Pinpoint the cell where the given text exists, returning its (X, Y) midpoint coordinate. 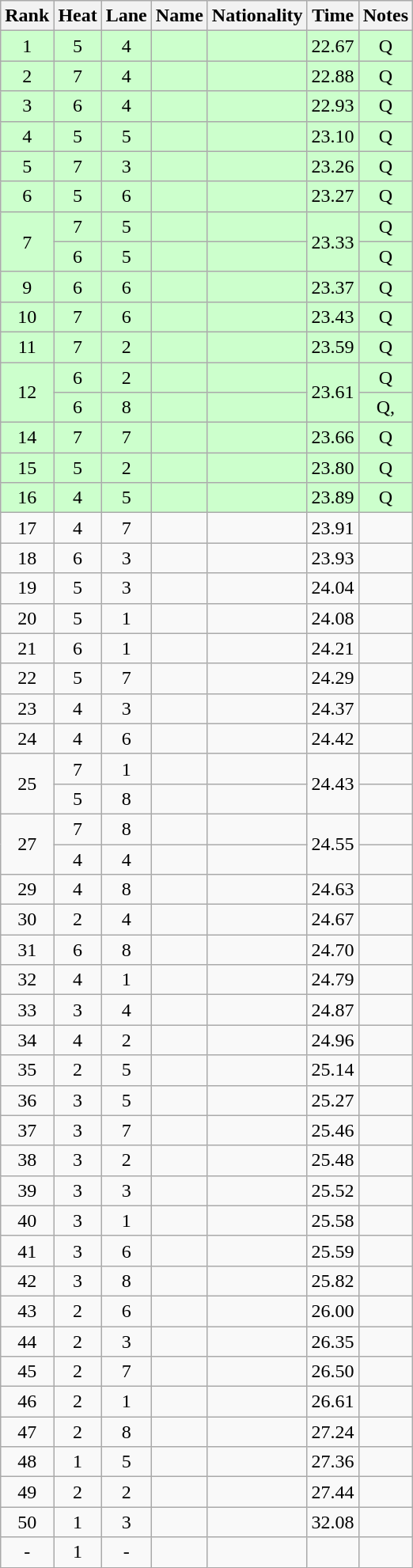
24.70 (332, 950)
Time (332, 16)
22 (27, 678)
37 (27, 1130)
24.37 (332, 708)
24.55 (332, 844)
50 (27, 1522)
47 (27, 1432)
Lane (127, 16)
46 (27, 1402)
Notes (385, 16)
25.48 (332, 1160)
26.00 (332, 1311)
23.43 (332, 317)
48 (27, 1462)
23.91 (332, 528)
22.67 (332, 46)
23.89 (332, 498)
23.80 (332, 468)
36 (27, 1100)
26.35 (332, 1342)
29 (27, 890)
43 (27, 1311)
23.59 (332, 347)
38 (27, 1160)
27.44 (332, 1492)
39 (27, 1190)
32 (27, 980)
24.96 (332, 1040)
22.88 (332, 76)
23.26 (332, 166)
23.33 (332, 241)
23.66 (332, 438)
33 (27, 1010)
30 (27, 920)
49 (27, 1492)
24.29 (332, 678)
25.59 (332, 1251)
26.50 (332, 1372)
23.61 (332, 393)
35 (27, 1070)
17 (27, 528)
24.21 (332, 648)
25.58 (332, 1221)
11 (27, 347)
24.42 (332, 738)
24.63 (332, 890)
Heat (78, 16)
23.37 (332, 287)
24 (27, 738)
25.27 (332, 1100)
25.52 (332, 1190)
44 (27, 1342)
Q, (385, 408)
42 (27, 1281)
10 (27, 317)
22.93 (332, 106)
16 (27, 498)
9 (27, 287)
25.14 (332, 1070)
27.24 (332, 1432)
31 (27, 950)
32.08 (332, 1522)
24.79 (332, 980)
23.10 (332, 136)
24.04 (332, 588)
15 (27, 468)
18 (27, 558)
24.87 (332, 1010)
20 (27, 618)
14 (27, 438)
23.93 (332, 558)
25.82 (332, 1281)
25 (27, 784)
24.43 (332, 784)
12 (27, 393)
23.27 (332, 196)
19 (27, 588)
34 (27, 1040)
Name (179, 16)
26.61 (332, 1402)
Rank (27, 16)
27 (27, 844)
21 (27, 648)
41 (27, 1251)
Nationality (257, 16)
27.36 (332, 1462)
45 (27, 1372)
24.67 (332, 920)
23 (27, 708)
25.46 (332, 1130)
40 (27, 1221)
24.08 (332, 618)
